Determine the [x, y] coordinate at the center of the cell enclosing the given text.  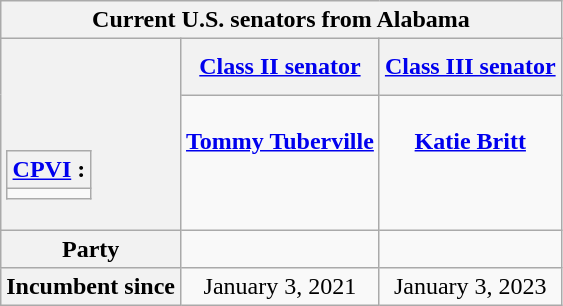
Incumbent since [91, 287]
Class II senator [280, 67]
Party [91, 249]
Class III senator [470, 67]
Tommy Tuberville [280, 162]
Current U.S. senators from Alabama [281, 20]
January 3, 2023 [470, 287]
January 3, 2021 [280, 287]
Katie Britt [470, 162]
